Find where the given text appears and provide that cell's center as [x, y] coordinate. 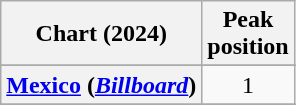
Mexico (Billboard) [102, 85]
1 [248, 85]
Chart (2024) [102, 34]
Peakposition [248, 34]
